For the text-containing cell, return its midpoint in (X, Y) coordinate format. 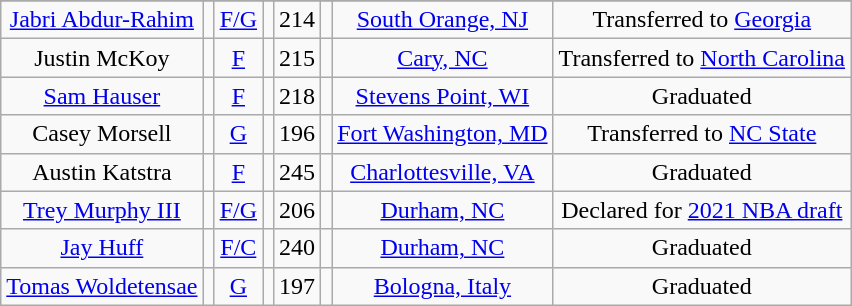
Transferred to Georgia (702, 20)
196 (298, 134)
Stevens Point, WI (442, 96)
Transferred to North Carolina (702, 58)
Bologna, Italy (442, 286)
Casey Morsell (102, 134)
214 (298, 20)
Declared for 2021 NBA draft (702, 210)
Jabri Abdur-Rahim (102, 20)
206 (298, 210)
245 (298, 172)
Jay Huff (102, 248)
215 (298, 58)
197 (298, 286)
Charlottesville, VA (442, 172)
Trey Murphy III (102, 210)
South Orange, NJ (442, 20)
240 (298, 248)
Justin McKoy (102, 58)
F/C (238, 248)
Cary, NC (442, 58)
Transferred to NC State (702, 134)
Tomas Woldetensae (102, 286)
Austin Katstra (102, 172)
Fort Washington, MD (442, 134)
218 (298, 96)
Sam Hauser (102, 96)
